Return the (X, Y) coordinate for the center point of the cell that contains the specified text.  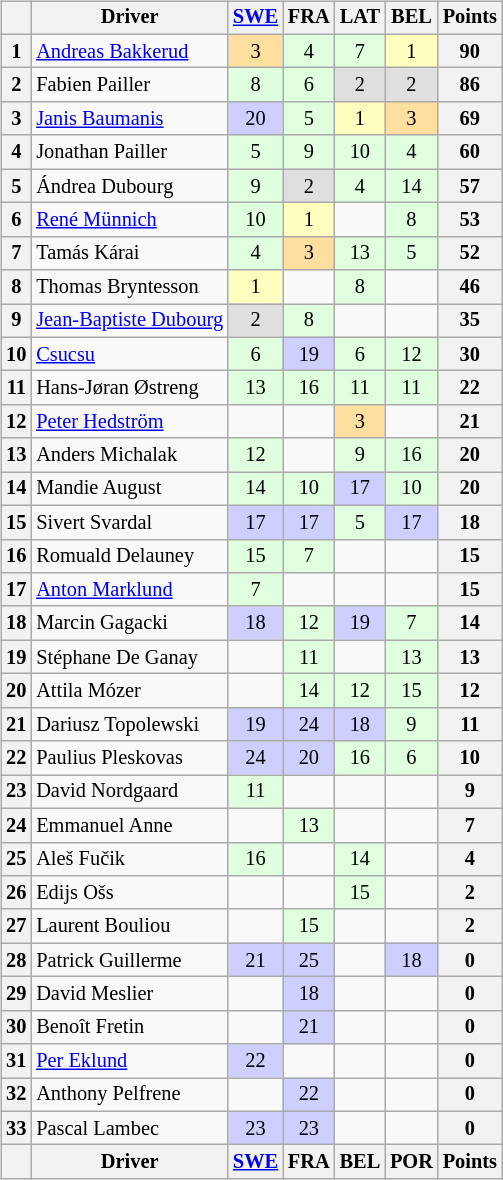
35 (470, 321)
Paulius Pleskovas (130, 758)
29 (16, 994)
Ándrea Dubourg (130, 186)
Hans-Jøran Østreng (130, 388)
Janis Baumanis (130, 119)
David Meslier (130, 994)
52 (470, 253)
Stéphane De Ganay (130, 657)
Sivert Svardal (130, 522)
69 (470, 119)
26 (16, 893)
Romuald Delauney (130, 556)
33 (16, 1128)
Laurent Bouliou (130, 926)
27 (16, 926)
28 (16, 960)
Anders Michalak (130, 455)
Csucsu (130, 354)
90 (470, 51)
Mandie August (130, 489)
Anton Marklund (130, 590)
31 (16, 1061)
Attila Mózer (130, 691)
53 (470, 220)
David Nordgaard (130, 792)
POR (412, 1162)
Patrick Guillerme (130, 960)
Emmanuel Anne (130, 825)
46 (470, 287)
Peter Hedström (130, 422)
Benoît Fretin (130, 1027)
René Münnich (130, 220)
Thomas Bryntesson (130, 287)
Jean-Baptiste Dubourg (130, 321)
86 (470, 85)
57 (470, 186)
Anthony Pelfrene (130, 1095)
Per Eklund (130, 1061)
Andreas Bakkerud (130, 51)
Fabien Pailler (130, 85)
Marcin Gagacki (130, 623)
Dariusz Topolewski (130, 724)
Jonathan Pailler (130, 152)
Pascal Lambec (130, 1128)
Tamás Kárai (130, 253)
LAT (360, 18)
Edijs Ošs (130, 893)
32 (16, 1095)
60 (470, 152)
Aleš Fučik (130, 859)
